Provide the (X, Y) coordinate of the cell's center where the given text is located.  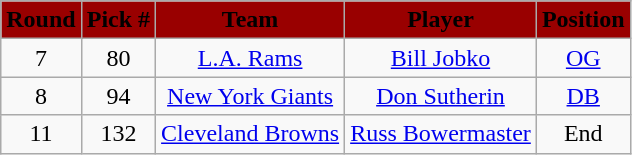
7 (41, 58)
Russ Bowermaster (441, 134)
132 (118, 134)
Player (441, 20)
Bill Jobko (441, 58)
New York Giants (250, 96)
Don Sutherin (441, 96)
Team (250, 20)
Cleveland Browns (250, 134)
Pick # (118, 20)
DB (583, 96)
L.A. Rams (250, 58)
11 (41, 134)
Round (41, 20)
8 (41, 96)
OG (583, 58)
End (583, 134)
80 (118, 58)
94 (118, 96)
Position (583, 20)
